Capture the cell that displays the provided text and extract its (x, y) central coordinate. 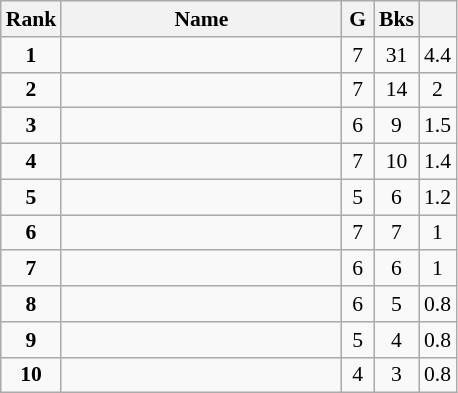
14 (396, 90)
Name (201, 19)
1.2 (438, 197)
31 (396, 55)
G (358, 19)
Bks (396, 19)
8 (32, 304)
Rank (32, 19)
1.5 (438, 126)
1.4 (438, 162)
4.4 (438, 55)
